Output the (X, Y) coordinate of the center of the cell containing the given text.  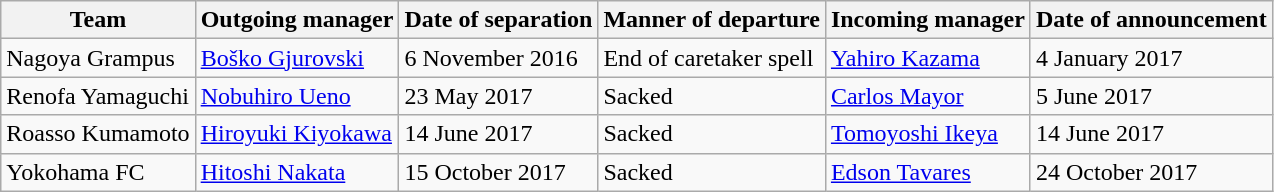
Incoming manager (928, 20)
Edson Tavares (928, 172)
Renofa Yamaguchi (98, 96)
Carlos Mayor (928, 96)
Manner of departure (712, 20)
4 January 2017 (1151, 58)
Date of announcement (1151, 20)
Nobuhiro Ueno (297, 96)
Team (98, 20)
Hiroyuki Kiyokawa (297, 134)
Yokohama FC (98, 172)
Boško Gjurovski (297, 58)
Roasso Kumamoto (98, 134)
24 October 2017 (1151, 172)
End of caretaker spell (712, 58)
Hitoshi Nakata (297, 172)
Date of separation (498, 20)
Outgoing manager (297, 20)
5 June 2017 (1151, 96)
15 October 2017 (498, 172)
Nagoya Grampus (98, 58)
6 November 2016 (498, 58)
Tomoyoshi Ikeya (928, 134)
Yahiro Kazama (928, 58)
23 May 2017 (498, 96)
